Search for the cell housing the specified text and yield its [x, y] center coordinate. 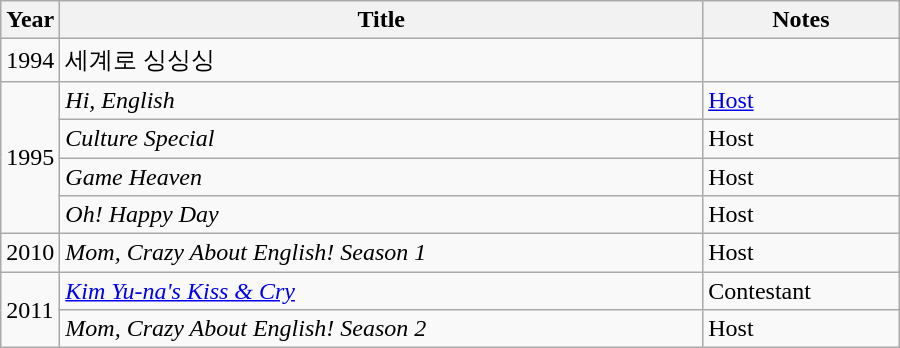
Mom, Crazy About English! Season 1 [382, 253]
Hi, English [382, 100]
Mom, Crazy About English! Season 2 [382, 329]
Kim Yu-na's Kiss & Cry [382, 291]
Year [30, 20]
Title [382, 20]
2011 [30, 310]
Culture Special [382, 138]
Contestant [802, 291]
세계로 싱싱싱 [382, 60]
Game Heaven [382, 177]
Oh! Happy Day [382, 215]
1994 [30, 60]
Notes [802, 20]
1995 [30, 157]
2010 [30, 253]
